Determine the (X, Y) coordinate at the center of the cell enclosing the given text.  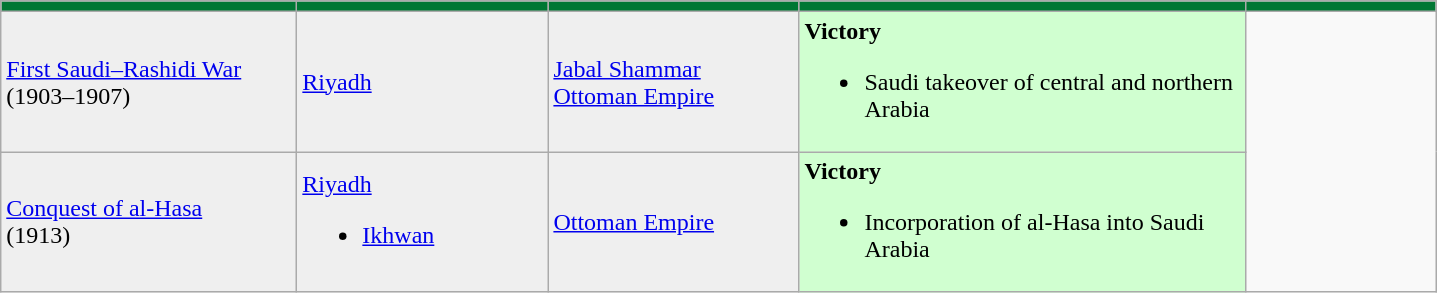
Jabal Shammar Ottoman Empire (674, 82)
Riyadh (422, 82)
Ottoman Empire (674, 222)
Riyadh Ikhwan (422, 222)
VictorySaudi takeover of central and northern Arabia (1022, 82)
First Saudi–Rashidi War(1903–1907) (149, 82)
Conquest of al-Hasa(1913) (149, 222)
VictoryIncorporation of al-Hasa into Saudi Arabia (1022, 222)
